Find where the given text appears and provide that cell's center as (X, Y) coordinate. 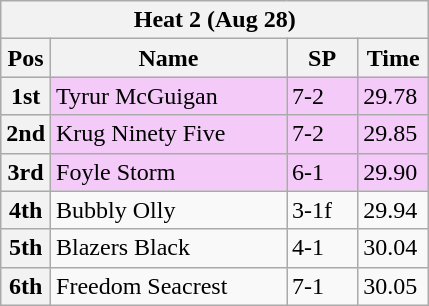
2nd (26, 134)
6th (26, 286)
Time (394, 58)
SP (322, 58)
3rd (26, 172)
5th (26, 248)
Krug Ninety Five (169, 134)
4-1 (322, 248)
Name (169, 58)
1st (26, 96)
29.78 (394, 96)
30.05 (394, 286)
29.85 (394, 134)
Freedom Seacrest (169, 286)
Heat 2 (Aug 28) (215, 20)
29.90 (394, 172)
Foyle Storm (169, 172)
30.04 (394, 248)
Tyrur McGuigan (169, 96)
3-1f (322, 210)
7-1 (322, 286)
Pos (26, 58)
29.94 (394, 210)
Blazers Black (169, 248)
4th (26, 210)
6-1 (322, 172)
Bubbly Olly (169, 210)
